Provide the [X, Y] coordinate of the cell's center where the given text is located.  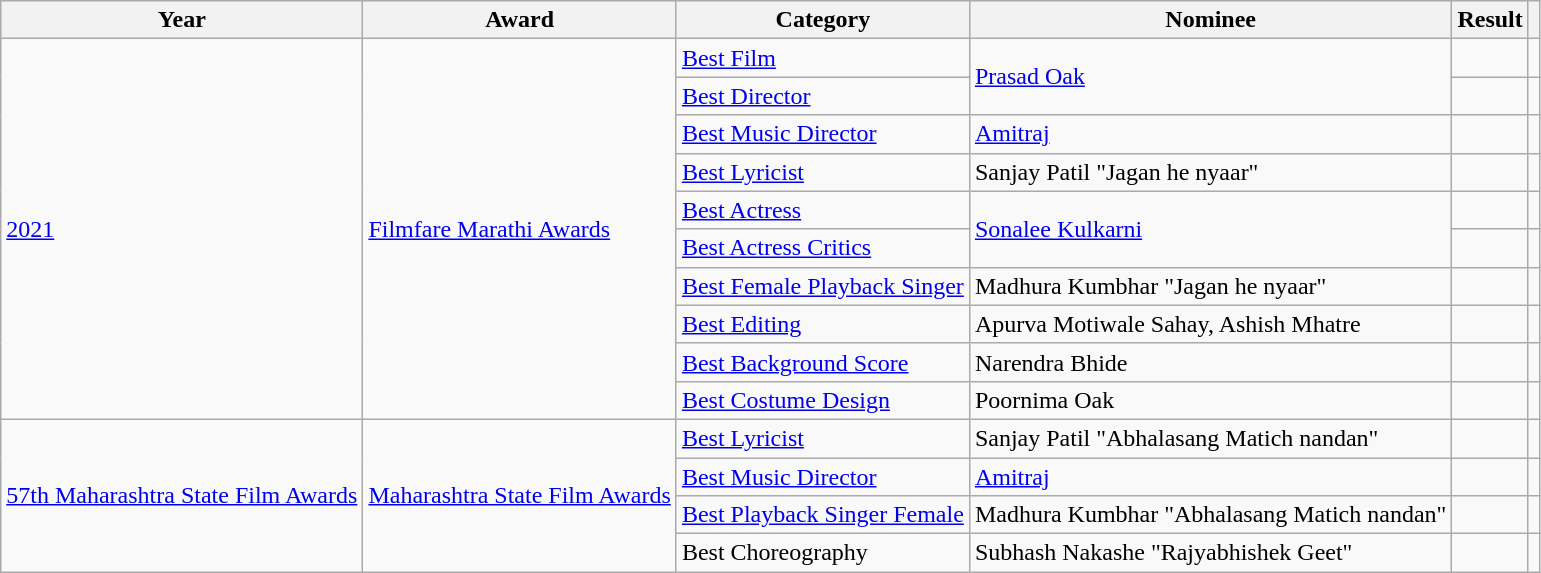
Best Actress [822, 210]
2021 [182, 230]
Award [520, 20]
Sanjay Patil "Jagan he nyaar" [1210, 172]
Best Background Score [822, 362]
Best Female Playback Singer [822, 286]
Apurva Motiwale Sahay, Ashish Mhatre [1210, 324]
Result [1490, 20]
Best Editing [822, 324]
Sonalee Kulkarni [1210, 229]
Best Costume Design [822, 400]
Madhura Kumbhar "Abhalasang Matich nandan" [1210, 515]
Sanjay Patil "Abhalasang Matich nandan" [1210, 438]
Maharashtra State Film Awards [520, 495]
Filmfare Marathi Awards [520, 230]
Best Choreography [822, 553]
Poornima Oak [1210, 400]
Nominee [1210, 20]
Madhura Kumbhar "Jagan he nyaar" [1210, 286]
Best Director [822, 96]
Year [182, 20]
Best Actress Critics [822, 248]
Subhash Nakashe "Rajyabhishek Geet" [1210, 553]
Narendra Bhide [1210, 362]
Prasad Oak [1210, 77]
Best Film [822, 58]
57th Maharashtra State Film Awards [182, 495]
Best Playback Singer Female [822, 515]
Category [822, 20]
